Identify which cell holds the provided text, then report its (X, Y) central coordinate. 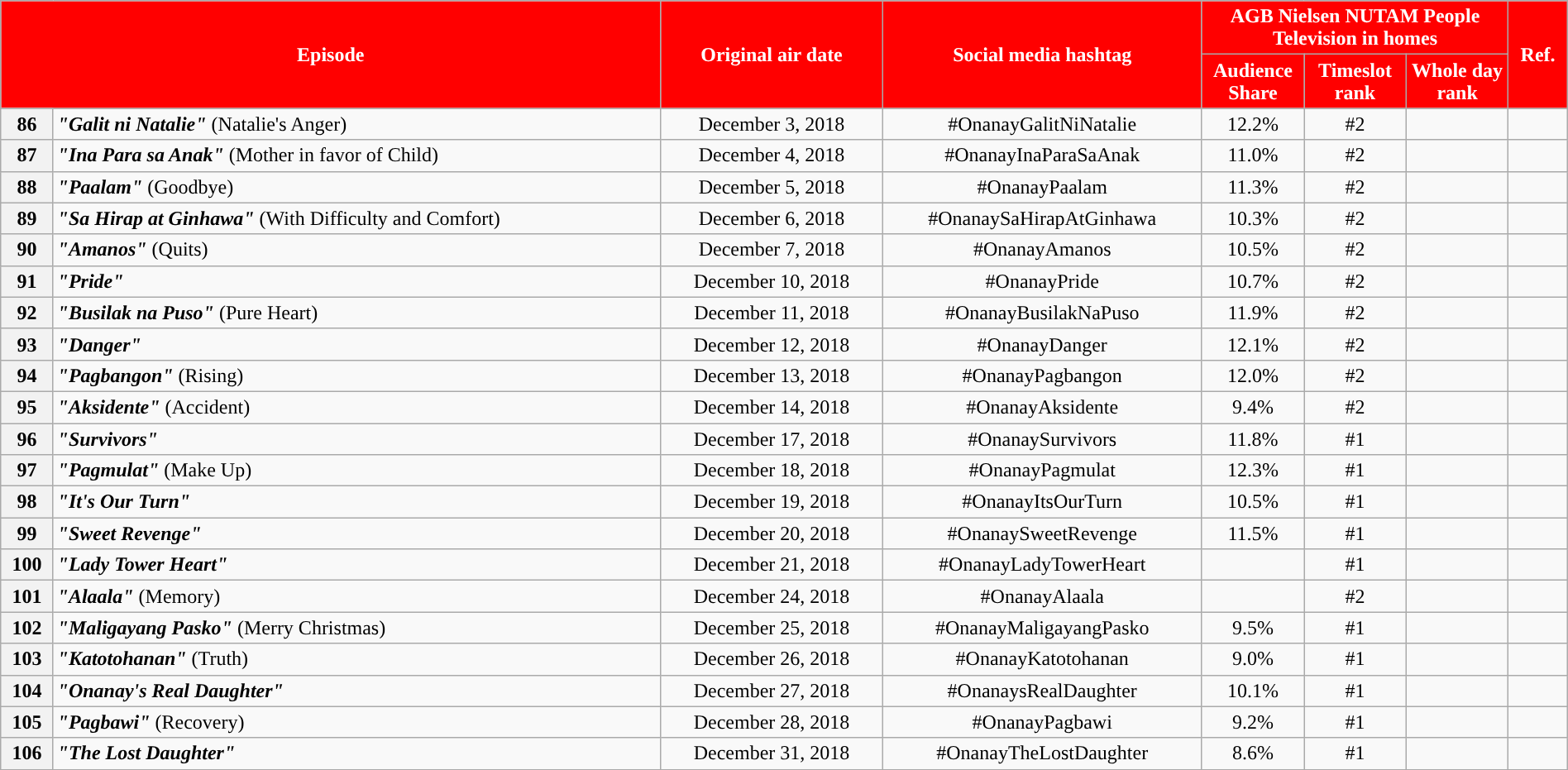
88 (26, 187)
103 (26, 659)
December 17, 2018 (772, 439)
11.3% (1253, 187)
12.1% (1253, 344)
#OnanaySurvivors (1042, 439)
December 19, 2018 (772, 502)
"Sa Hirap at Ginhawa" (With Difficulty and Comfort) (357, 218)
AGB Nielsen NUTAM People Television in homes (1355, 28)
11.8% (1253, 439)
#OnanayPagbangon (1042, 375)
Original air date (772, 55)
91 (26, 281)
11.5% (1253, 533)
"Pagmulat" (Make Up) (357, 471)
December 18, 2018 (772, 471)
#OnanayPride (1042, 281)
106 (26, 753)
#OnanayLadyTowerHeart (1042, 565)
#OnanaySaHirapAtGinhawa (1042, 218)
10.3% (1253, 218)
December 26, 2018 (772, 659)
December 28, 2018 (772, 722)
#OnanayPagmulat (1042, 471)
December 24, 2018 (772, 596)
December 11, 2018 (772, 313)
"Busilak na Puso" (Pure Heart) (357, 313)
"Pagbawi" (Recovery) (357, 722)
#OnanayGalitNiNatalie (1042, 124)
December 13, 2018 (772, 375)
93 (26, 344)
#OnanayItsOurTurn (1042, 502)
#OnanaysRealDaughter (1042, 691)
#OnanayAlaala (1042, 596)
87 (26, 155)
December 27, 2018 (772, 691)
#OnanayAksidente (1042, 407)
"Amanos" (Quits) (357, 250)
10.1% (1253, 691)
12.3% (1253, 471)
Audience Share (1253, 81)
Whole dayrank (1457, 81)
Timeslotrank (1355, 81)
"Survivors" (357, 439)
December 5, 2018 (772, 187)
105 (26, 722)
Ref. (1538, 55)
"Galit ni Natalie" (Natalie's Anger) (357, 124)
"Katotohanan" (Truth) (357, 659)
December 21, 2018 (772, 565)
101 (26, 596)
"Danger" (357, 344)
"Onanay's Real Daughter" (357, 691)
"Maligayang Pasko" (Merry Christmas) (357, 628)
102 (26, 628)
"Alaala" (Memory) (357, 596)
9.2% (1253, 722)
96 (26, 439)
December 12, 2018 (772, 344)
9.5% (1253, 628)
#OnanayTheLostDaughter (1042, 753)
#OnanaySweetRevenge (1042, 533)
11.9% (1253, 313)
9.4% (1253, 407)
89 (26, 218)
98 (26, 502)
"It's Our Turn" (357, 502)
#OnanayMaligayangPasko (1042, 628)
"Sweet Revenge" (357, 533)
December 25, 2018 (772, 628)
"Paalam" (Goodbye) (357, 187)
8.6% (1253, 753)
10.7% (1253, 281)
#OnanayInaParaSaAnak (1042, 155)
97 (26, 471)
92 (26, 313)
December 31, 2018 (772, 753)
#OnanayPaalam (1042, 187)
86 (26, 124)
104 (26, 691)
December 10, 2018 (772, 281)
9.0% (1253, 659)
"Pride" (357, 281)
#OnanayAmanos (1042, 250)
100 (26, 565)
December 20, 2018 (772, 533)
December 3, 2018 (772, 124)
12.2% (1253, 124)
#OnanayPagbawi (1042, 722)
December 6, 2018 (772, 218)
94 (26, 375)
"Ina Para sa Anak" (Mother in favor of Child) (357, 155)
"Pagbangon" (Rising) (357, 375)
"The Lost Daughter" (357, 753)
"Aksidente" (Accident) (357, 407)
December 4, 2018 (772, 155)
Social media hashtag (1042, 55)
December 7, 2018 (772, 250)
December 14, 2018 (772, 407)
95 (26, 407)
Episode (331, 55)
#OnanayDanger (1042, 344)
11.0% (1253, 155)
99 (26, 533)
90 (26, 250)
#OnanayBusilakNaPuso (1042, 313)
12.0% (1253, 375)
"Lady Tower Heart" (357, 565)
#OnanayKatotohanan (1042, 659)
